Pinpoint the cell where the given text exists, returning its (X, Y) midpoint coordinate. 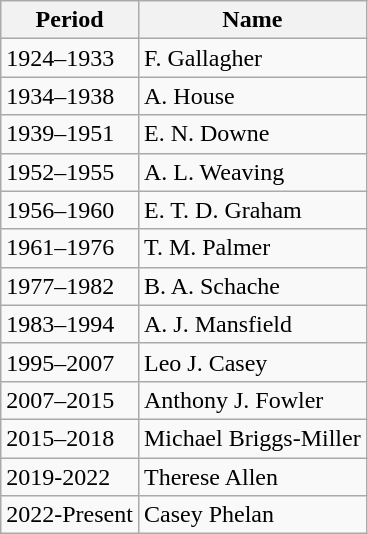
T. M. Palmer (252, 248)
Michael Briggs-Miller (252, 438)
2019-2022 (70, 477)
1956–1960 (70, 210)
1934–1938 (70, 96)
2022-Present (70, 515)
Anthony J. Fowler (252, 400)
E. T. D. Graham (252, 210)
1961–1976 (70, 248)
A. L. Weaving (252, 172)
Therese Allen (252, 477)
F. Gallagher (252, 58)
A. J. Mansfield (252, 324)
1952–1955 (70, 172)
E. N. Downe (252, 134)
Period (70, 20)
1924–1933 (70, 58)
2007–2015 (70, 400)
1983–1994 (70, 324)
B. A. Schache (252, 286)
1977–1982 (70, 286)
Casey Phelan (252, 515)
1939–1951 (70, 134)
2015–2018 (70, 438)
A. House (252, 96)
1995–2007 (70, 362)
Name (252, 20)
Leo J. Casey (252, 362)
